Return (x, y) of the center of cell containing provided text 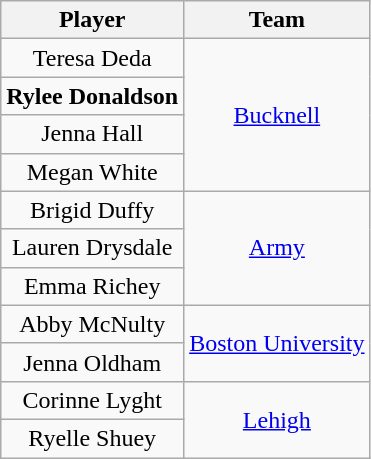
Ryelle Shuey (92, 438)
Abby McNulty (92, 324)
Brigid Duffy (92, 210)
Boston University (277, 343)
Corinne Lyght (92, 400)
Rylee Donaldson (92, 96)
Jenna Oldham (92, 362)
Megan White (92, 172)
Lehigh (277, 419)
Army (277, 248)
Teresa Deda (92, 58)
Lauren Drysdale (92, 248)
Emma Richey (92, 286)
Player (92, 20)
Jenna Hall (92, 134)
Bucknell (277, 115)
Team (277, 20)
